Identify which cell holds the provided text, then report its [x, y] central coordinate. 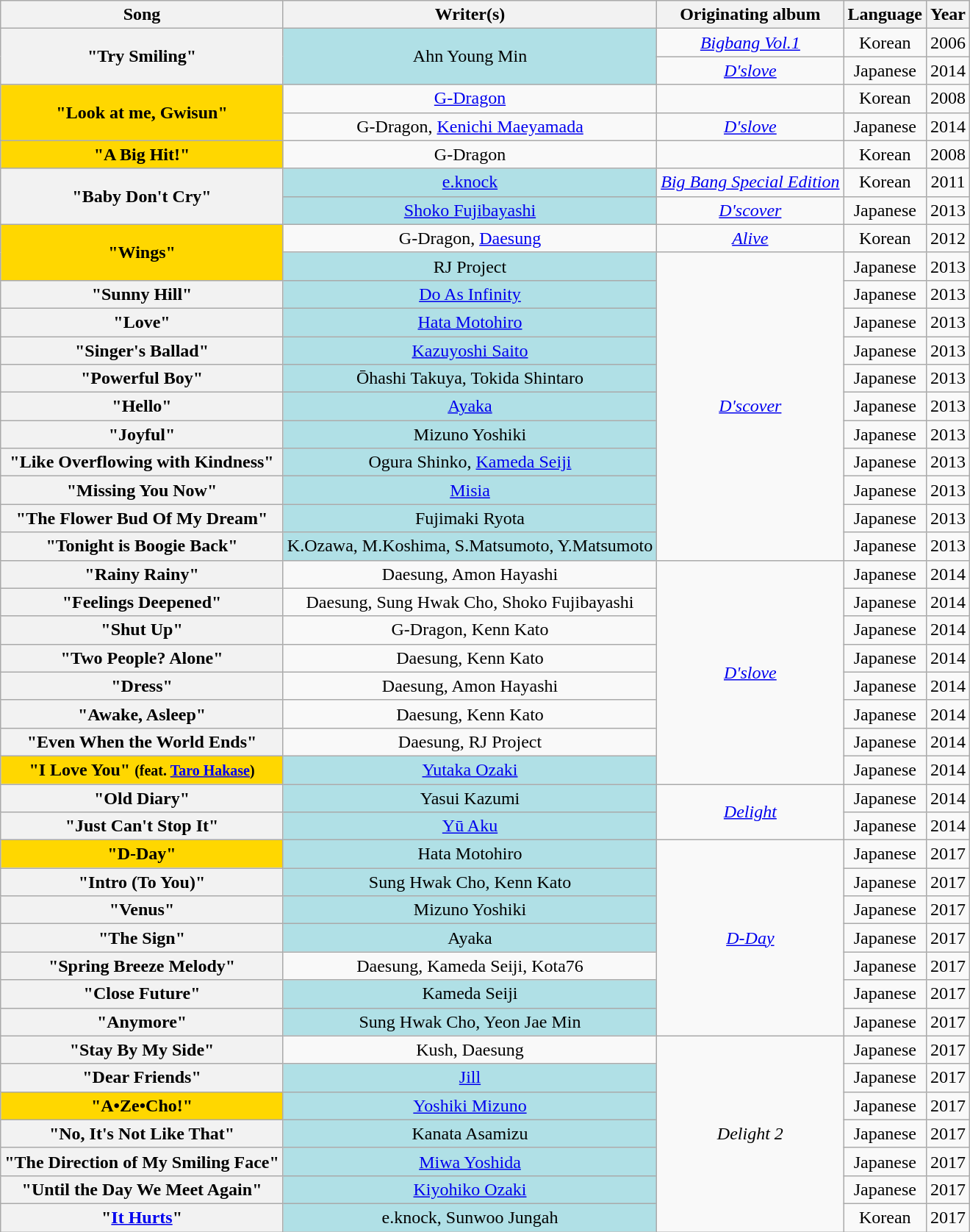
Sung Hwak Cho, Kenn Kato [470, 882]
"Like Overflowing with Kindness" [143, 462]
Ogura Shinko, Kameda Seiji [470, 462]
"D-Day" [143, 854]
Yasui Kazumi [470, 798]
"Love" [143, 322]
"Just Can't Stop It" [143, 826]
Yutaka Ozaki [470, 770]
"I Love You" (feat. Taro Hakase) [143, 770]
"No, It's Not Like That" [143, 1133]
Fujimaki Ryota [470, 518]
Delight [750, 812]
"Missing You Now" [143, 490]
2006 [948, 43]
"Sunny Hill" [143, 294]
"The Flower Bud Of My Dream" [143, 518]
"A Big Hit!" [143, 154]
"Rainy Rainy" [143, 574]
"Tonight is Boogie Back" [143, 546]
Shoko Fujibayashi [470, 210]
"Try Smiling" [143, 57]
Kiyohiko Ozaki [470, 1189]
"Shut Up" [143, 630]
RJ Project [470, 266]
G-Dragon, Daesung [470, 238]
"Until the Day We Meet Again" [143, 1189]
"Old Diary" [143, 798]
2012 [948, 238]
Writer(s) [470, 15]
Misia [470, 490]
"Two People? Alone" [143, 658]
"Powerful Boy" [143, 379]
G-Dragon, Kenichi Maeyamada [470, 126]
"Dress" [143, 686]
"Wings" [143, 252]
Yū Aku [470, 826]
2011 [948, 182]
Yoshiki Mizuno [470, 1106]
Kameda Seiji [470, 994]
"The Direction of My Smiling Face" [143, 1161]
Kush, Daesung [470, 1050]
"A•Ze•Cho!" [143, 1106]
Alive [750, 238]
"Spring Breeze Melody" [143, 966]
Kazuyoshi Saito [470, 351]
"Even When the World Ends" [143, 742]
"Hello" [143, 407]
Language [885, 15]
"Look at me, Gwisun" [143, 112]
K.Ozawa, M.Koshima, S.Matsumoto, Y.Matsumoto [470, 546]
"Baby Don't Cry" [143, 196]
Ōhashi Takuya, Tokida Shintaro [470, 379]
"Dear Friends" [143, 1078]
Song [143, 15]
"Awake, Asleep" [143, 714]
e.knock [470, 182]
Miwa Yoshida [470, 1161]
Big Bang Special Edition [750, 182]
G-Dragon, Kenn Kato [470, 630]
"It Hurts" [143, 1217]
"Feelings Deepened" [143, 602]
Year [948, 15]
e.knock, Sunwoo Jungah [470, 1217]
Bigbang Vol.1 [750, 43]
D-Day [750, 938]
Daesung, Kameda Seiji, Kota76 [470, 966]
"Anymore" [143, 1022]
"Venus" [143, 910]
"The Sign" [143, 938]
"Intro (To You)" [143, 882]
Delight 2 [750, 1133]
Sung Hwak Cho, Yeon Jae Min [470, 1022]
Originating album [750, 15]
Kanata Asamizu [470, 1133]
"Close Future" [143, 994]
Do As Infinity [470, 294]
"Joyful" [143, 434]
Daesung, Sung Hwak Cho, Shoko Fujibayashi [470, 602]
"Stay By My Side" [143, 1050]
Jill [470, 1078]
Ahn Young Min [470, 57]
"Singer's Ballad" [143, 351]
Daesung, RJ Project [470, 742]
